Scan for the cell matching the given text and deliver its [x, y] coordinate at center. 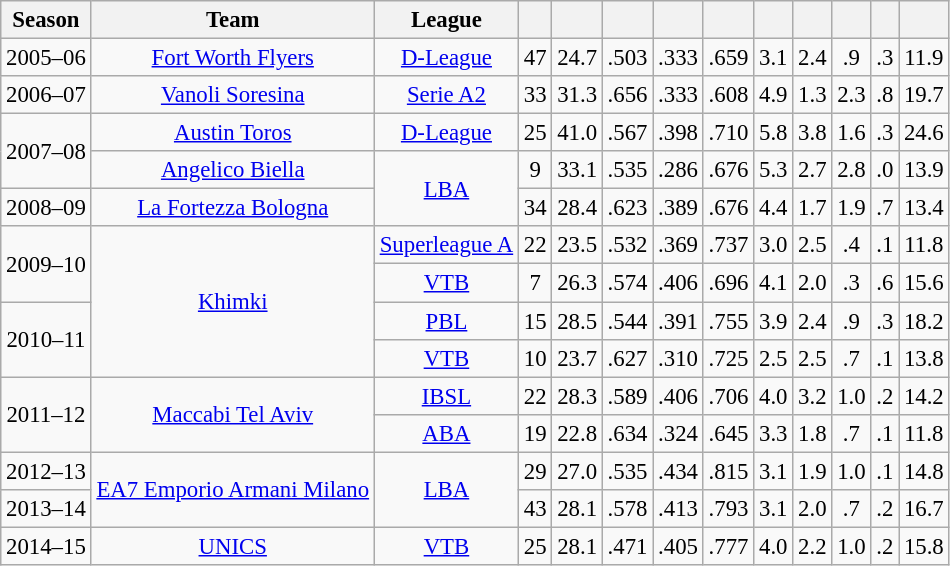
.725 [728, 358]
3.9 [774, 321]
2009–10 [46, 264]
2.3 [852, 95]
.578 [627, 509]
.503 [627, 58]
Superleague A [446, 245]
1.7 [812, 208]
2014–15 [46, 546]
2.8 [852, 170]
27.0 [577, 471]
2010–11 [46, 340]
23.7 [577, 358]
Khimki [232, 301]
.398 [678, 133]
.391 [678, 321]
2.7 [812, 170]
.389 [678, 208]
.310 [678, 358]
.567 [627, 133]
2005–06 [46, 58]
2012–13 [46, 471]
.544 [627, 321]
.793 [728, 509]
19.7 [924, 95]
.589 [627, 396]
.0 [885, 170]
33.1 [577, 170]
31.3 [577, 95]
24.7 [577, 58]
15 [534, 321]
.6 [885, 283]
13.8 [924, 358]
43 [534, 509]
11.9 [924, 58]
Austin Toros [232, 133]
.8 [885, 95]
.532 [627, 245]
13.9 [924, 170]
2011–12 [46, 414]
.777 [728, 546]
7 [534, 283]
.434 [678, 471]
.706 [728, 396]
.656 [627, 95]
4.9 [774, 95]
.696 [728, 283]
.286 [678, 170]
15.6 [924, 283]
La Fortezza Bologna [232, 208]
UNICS [232, 546]
3.3 [774, 433]
Team [232, 20]
.324 [678, 433]
28.5 [577, 321]
.710 [728, 133]
.659 [728, 58]
Season [46, 20]
22.8 [577, 433]
Serie A2 [446, 95]
34 [534, 208]
10 [534, 358]
24.6 [924, 133]
1.6 [852, 133]
29 [534, 471]
.369 [678, 245]
.815 [728, 471]
41.0 [577, 133]
26.3 [577, 283]
4.4 [774, 208]
.634 [627, 433]
5.8 [774, 133]
.627 [627, 358]
1.8 [812, 433]
Angelico Biella [232, 170]
2.2 [812, 546]
5.3 [774, 170]
.608 [728, 95]
14.2 [924, 396]
IBSL [446, 396]
.737 [728, 245]
18.2 [924, 321]
47 [534, 58]
.4 [852, 245]
.755 [728, 321]
9 [534, 170]
.623 [627, 208]
League [446, 20]
Vanoli Soresina [232, 95]
2008–09 [46, 208]
15.8 [924, 546]
3.2 [812, 396]
3.8 [812, 133]
28.4 [577, 208]
19 [534, 433]
.574 [627, 283]
.471 [627, 546]
33 [534, 95]
2006–07 [46, 95]
Fort Worth Flyers [232, 58]
23.5 [577, 245]
2013–14 [46, 509]
3.0 [774, 245]
1.3 [812, 95]
14.8 [924, 471]
ABA [446, 433]
PBL [446, 321]
EA7 Emporio Armani Milano [232, 490]
4.1 [774, 283]
.413 [678, 509]
16.7 [924, 509]
28.3 [577, 396]
13.4 [924, 208]
2007–08 [46, 152]
.405 [678, 546]
Maccabi Tel Aviv [232, 414]
.645 [728, 433]
